Return (X, Y) of the center of cell containing provided text 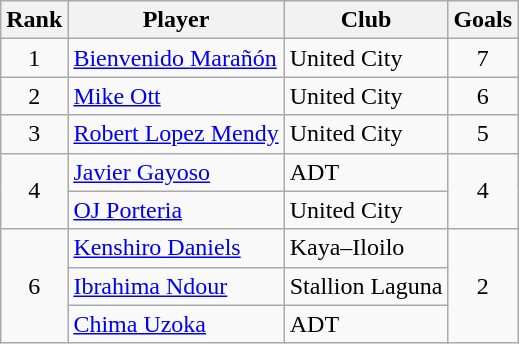
Bienvenido Marañón (176, 58)
Chima Uzoka (176, 324)
Stallion Laguna (366, 286)
3 (34, 134)
Ibrahima Ndour (176, 286)
Rank (34, 20)
Robert Lopez Mendy (176, 134)
Club (366, 20)
Kaya–Iloilo (366, 248)
Goals (483, 20)
5 (483, 134)
OJ Porteria (176, 210)
Mike Ott (176, 96)
7 (483, 58)
1 (34, 58)
Player (176, 20)
Kenshiro Daniels (176, 248)
Javier Gayoso (176, 172)
